Identify which cell holds the provided text, then report its (X, Y) central coordinate. 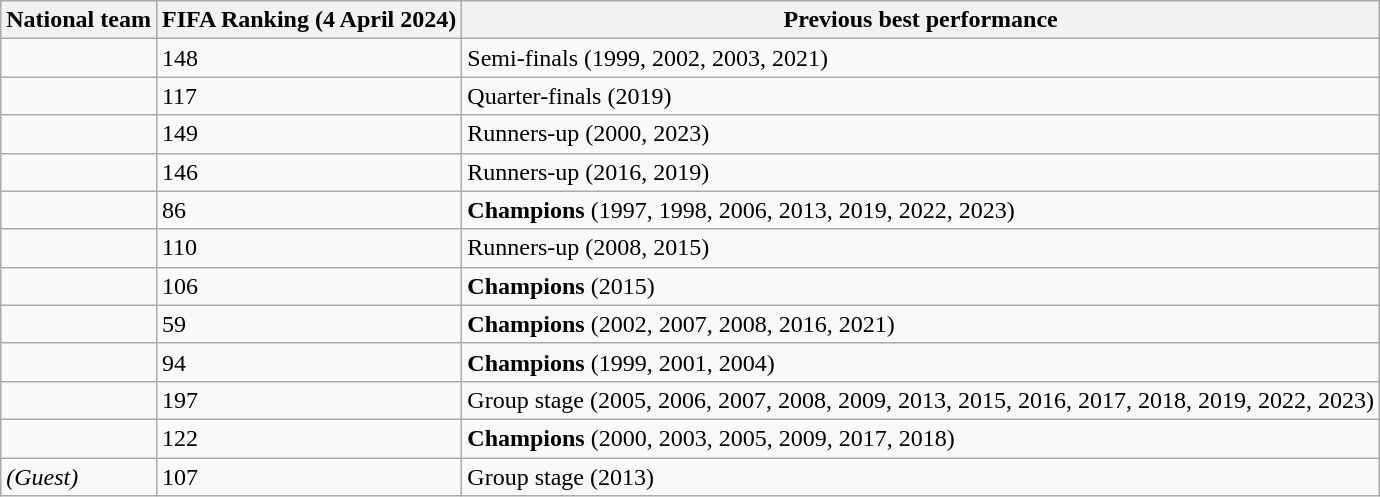
Champions (1999, 2001, 2004) (921, 362)
Runners-up (2008, 2015) (921, 248)
Champions (2000, 2003, 2005, 2009, 2017, 2018) (921, 438)
Champions (1997, 1998, 2006, 2013, 2019, 2022, 2023) (921, 210)
Champions (2015) (921, 286)
Group stage (2013) (921, 477)
Semi-finals (1999, 2002, 2003, 2021) (921, 58)
Previous best performance (921, 20)
FIFA Ranking (4 April 2024) (308, 20)
149 (308, 134)
Quarter-finals (2019) (921, 96)
122 (308, 438)
Runners-up (2000, 2023) (921, 134)
107 (308, 477)
Runners-up (2016, 2019) (921, 172)
National team (79, 20)
148 (308, 58)
94 (308, 362)
106 (308, 286)
(Guest) (79, 477)
86 (308, 210)
146 (308, 172)
59 (308, 324)
Champions (2002, 2007, 2008, 2016, 2021) (921, 324)
Group stage (2005, 2006, 2007, 2008, 2009, 2013, 2015, 2016, 2017, 2018, 2019, 2022, 2023) (921, 400)
197 (308, 400)
110 (308, 248)
117 (308, 96)
